Pinpoint the cell where the given text exists, returning its [x, y] midpoint coordinate. 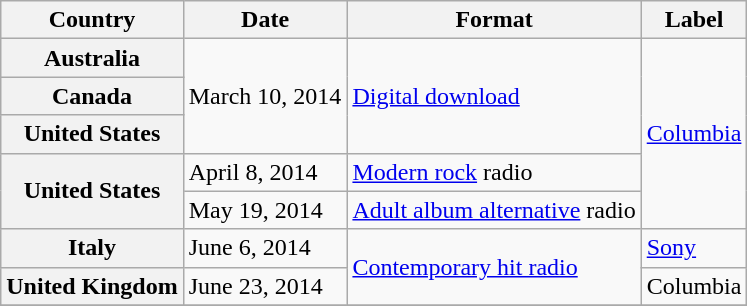
Label [694, 20]
Digital download [494, 96]
April 8, 2014 [265, 172]
June 23, 2014 [265, 286]
Contemporary hit radio [494, 267]
May 19, 2014 [265, 210]
Canada [92, 96]
Adult album alternative radio [494, 210]
Sony [694, 248]
June 6, 2014 [265, 248]
Australia [92, 58]
March 10, 2014 [265, 96]
Format [494, 20]
Italy [92, 248]
Modern rock radio [494, 172]
Country [92, 20]
Date [265, 20]
United Kingdom [92, 286]
